Determine the [x, y] coordinate at the center of the cell enclosing the given text.  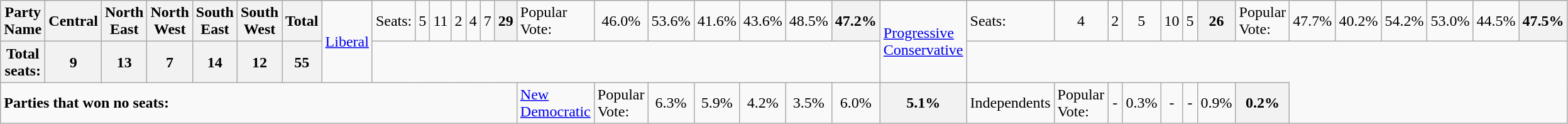
North East [124, 21]
13 [124, 62]
26 [1217, 21]
41.6% [716, 21]
9 [74, 62]
0.9% [1217, 103]
0.2% [1263, 103]
10 [1171, 21]
44.5% [1496, 21]
43.6% [763, 21]
5.1% [923, 103]
14 [215, 62]
12 [259, 62]
Liberal [347, 42]
NewDemocratic [556, 103]
3.5% [808, 103]
55 [302, 62]
4.2% [763, 103]
53.0% [1450, 21]
Parties that won no seats: [259, 103]
47.7% [1312, 21]
53.6% [671, 21]
South West [259, 21]
47.2% [856, 21]
Party Name [23, 21]
29 [505, 21]
40.2% [1359, 21]
North West [170, 21]
Independents [1011, 103]
Total [302, 21]
ProgressiveConservative [923, 42]
48.5% [808, 21]
47.5% [1543, 21]
5.9% [716, 103]
54.2% [1404, 21]
6.3% [671, 103]
0.3% [1141, 103]
11 [441, 21]
46.0% [621, 21]
Total seats: [23, 62]
Central [74, 21]
South East [215, 21]
6.0% [856, 103]
